Provide the (x, y) coordinate of the cell's center where the given text is located.  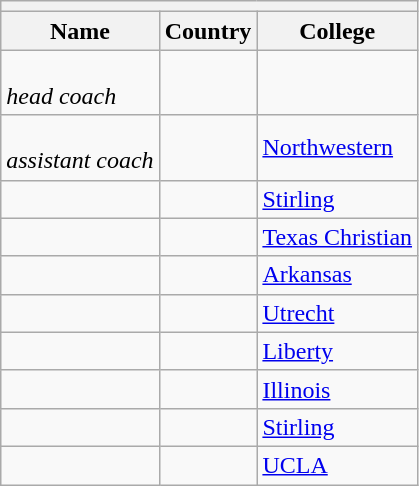
Liberty (338, 351)
head coach (80, 82)
Northwestern (338, 148)
Utrecht (338, 313)
Illinois (338, 389)
assistant coach (80, 148)
College (338, 31)
Country (208, 31)
Arkansas (338, 275)
Texas Christian (338, 237)
UCLA (338, 465)
Name (80, 31)
